Search for the cell housing the specified text and yield its (x, y) center coordinate. 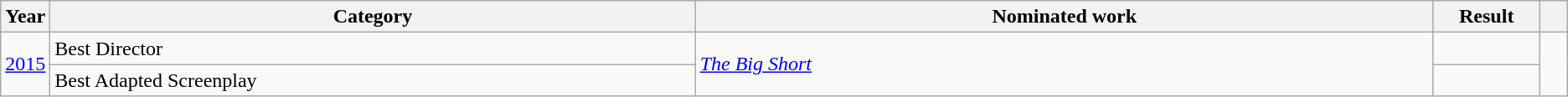
Nominated work (1064, 17)
2015 (25, 64)
The Big Short (1064, 64)
Category (373, 17)
Best Adapted Screenplay (373, 80)
Year (25, 17)
Best Director (373, 48)
Result (1486, 17)
